Determine the [X, Y] coordinate at the center of the cell enclosing the given text.  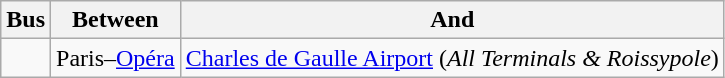
Charles de Gaulle Airport (All Terminals & Roissypole) [452, 58]
Paris–Opéra [116, 58]
Bus [26, 20]
And [452, 20]
Between [116, 20]
